Return the [x, y] coordinate for the center point of the cell that contains the specified text.  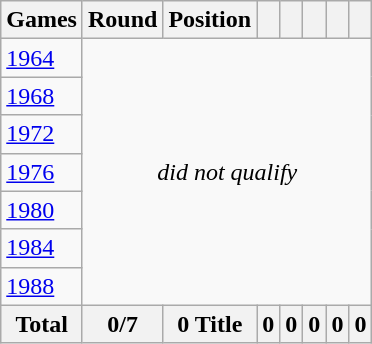
1976 [42, 172]
1968 [42, 96]
0/7 [122, 324]
Round [122, 20]
1972 [42, 134]
1980 [42, 210]
did not qualify [227, 172]
1984 [42, 248]
Games [42, 20]
1988 [42, 286]
Total [42, 324]
1964 [42, 58]
0 Title [210, 324]
Position [210, 20]
